Find where the given text appears and provide that cell's center as [x, y] coordinate. 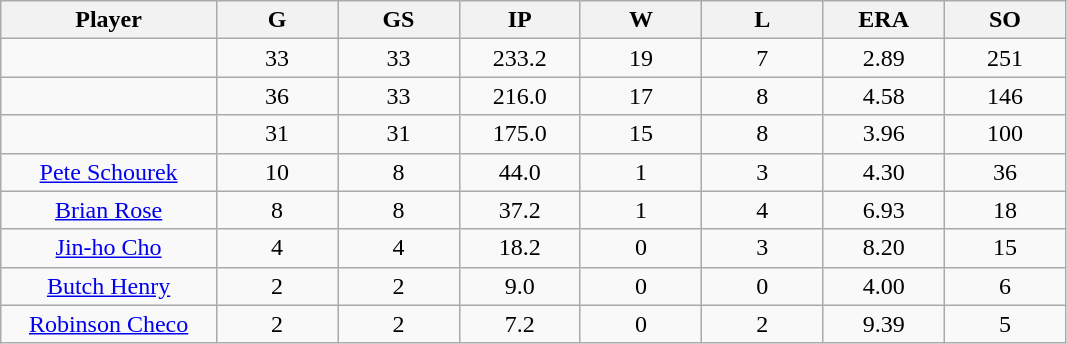
Butch Henry [109, 286]
SO [1004, 20]
216.0 [520, 96]
4.58 [884, 96]
3.96 [884, 134]
G [276, 20]
146 [1004, 96]
10 [276, 172]
2.89 [884, 58]
GS [398, 20]
4.00 [884, 286]
Pete Schourek [109, 172]
5 [1004, 324]
6 [1004, 286]
Jin-ho Cho [109, 248]
ERA [884, 20]
7 [762, 58]
100 [1004, 134]
7.2 [520, 324]
9.39 [884, 324]
IP [520, 20]
Robinson Checo [109, 324]
6.93 [884, 210]
L [762, 20]
19 [640, 58]
175.0 [520, 134]
Player [109, 20]
W [640, 20]
18.2 [520, 248]
4.30 [884, 172]
Brian Rose [109, 210]
18 [1004, 210]
37.2 [520, 210]
8.20 [884, 248]
251 [1004, 58]
233.2 [520, 58]
9.0 [520, 286]
17 [640, 96]
44.0 [520, 172]
